Extract the [x, y] coordinate from the center of the cell holding the provided text.  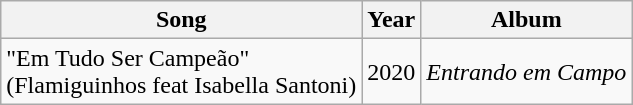
Song [182, 20]
Entrando em Campo [526, 72]
"Em Tudo Ser Campeão"(Flamiguinhos feat Isabella Santoni) [182, 72]
Year [392, 20]
2020 [392, 72]
Album [526, 20]
